Provide the [x, y] coordinate of the cell's center where the given text is located.  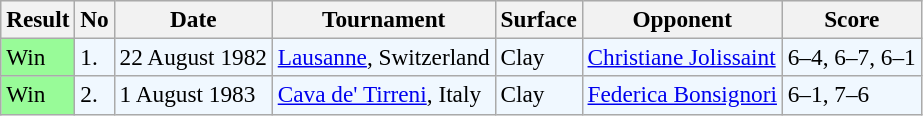
Lausanne, Switzerland [384, 57]
No [94, 19]
Score [852, 19]
22 August 1982 [193, 57]
Christiane Jolissaint [682, 57]
1 August 1983 [193, 95]
6–1, 7–6 [852, 95]
1. [94, 57]
Tournament [384, 19]
Result [38, 19]
Surface [538, 19]
Date [193, 19]
Cava de' Tirreni, Italy [384, 95]
6–4, 6–7, 6–1 [852, 57]
2. [94, 95]
Opponent [682, 19]
Federica Bonsignori [682, 95]
